Return [X, Y] of the center of cell containing provided text 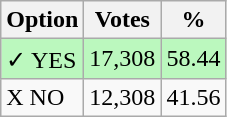
41.56 [194, 97]
X NO [42, 97]
Votes [122, 20]
17,308 [122, 59]
58.44 [194, 59]
12,308 [122, 97]
✓ YES [42, 59]
Option [42, 20]
% [194, 20]
